From the cell containing the given text, extract its center point as [x, y] coordinate. 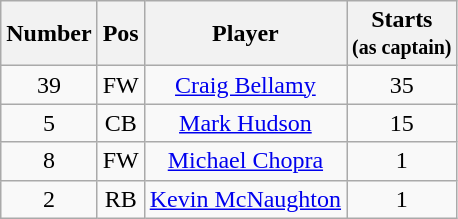
Player [245, 34]
Starts(as captain) [402, 34]
39 [49, 85]
2 [49, 199]
5 [49, 123]
8 [49, 161]
RB [120, 199]
Number [49, 34]
Pos [120, 34]
35 [402, 85]
Craig Bellamy [245, 85]
Kevin McNaughton [245, 199]
CB [120, 123]
Michael Chopra [245, 161]
15 [402, 123]
Mark Hudson [245, 123]
